Provide the (x, y) coordinate of the cell's center where the given text is located.  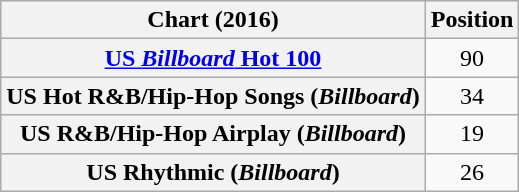
Chart (2016) (213, 20)
US R&B/Hip-Hop Airplay (Billboard) (213, 134)
Position (472, 20)
26 (472, 172)
US Rhythmic (Billboard) (213, 172)
US Billboard Hot 100 (213, 58)
34 (472, 96)
US Hot R&B/Hip-Hop Songs (Billboard) (213, 96)
19 (472, 134)
90 (472, 58)
